Extract the [x, y] coordinate from the center of the cell holding the provided text.  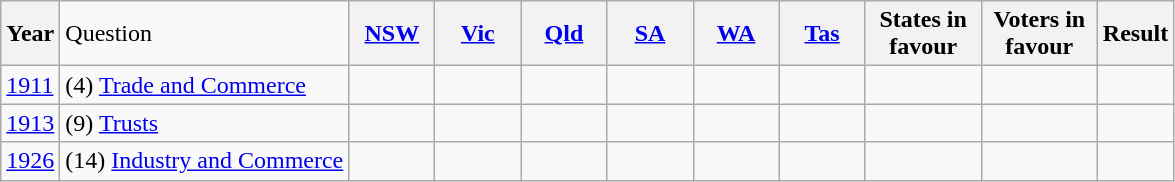
1911 [30, 85]
(14) Industry and Commerce [204, 161]
Qld [564, 34]
SA [650, 34]
Year [30, 34]
NSW [392, 34]
(4) Trade and Commerce [204, 85]
1913 [30, 123]
Vic [478, 34]
WA [736, 34]
Voters in favour [1039, 34]
Result [1135, 34]
(9) Trusts [204, 123]
1926 [30, 161]
Question [204, 34]
States in favour [923, 34]
Tas [822, 34]
